Return (X, Y) of the center of cell containing provided text 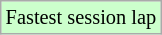
Fastest session lap (81, 17)
